Determine the (X, Y) coordinate at the center of the cell enclosing the given text.  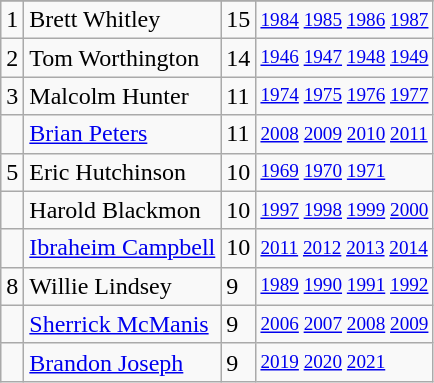
2006 2007 2008 2009 (344, 324)
Brandon Joseph (122, 362)
Eric Hutchinson (122, 172)
1989 1990 1991 1992 (344, 286)
1 (12, 20)
2008 2009 2010 2011 (344, 134)
1984 1985 1986 1987 (344, 20)
Sherrick McManis (122, 324)
3 (12, 96)
Tom Worthington (122, 58)
2011 2012 2013 2014 (344, 248)
1969 1970 1971 (344, 172)
Willie Lindsey (122, 286)
Harold Blackmon (122, 210)
2019 2020 2021 (344, 362)
1974 1975 1976 1977 (344, 96)
14 (238, 58)
Ibraheim Campbell (122, 248)
8 (12, 286)
Brett Whitley (122, 20)
1997 1998 1999 2000 (344, 210)
Malcolm Hunter (122, 96)
2 (12, 58)
1946 1947 1948 1949 (344, 58)
15 (238, 20)
5 (12, 172)
Brian Peters (122, 134)
